Locate the cell with the specified text and output its (X, Y) center coordinate. 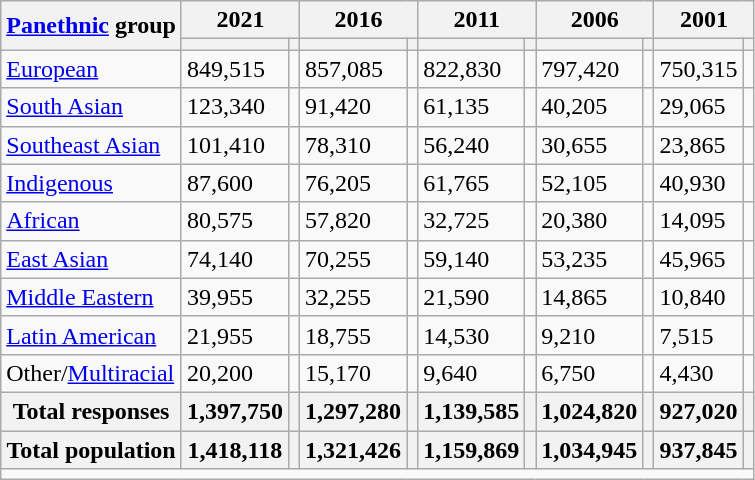
African (92, 221)
9,640 (472, 373)
9,210 (590, 335)
East Asian (92, 259)
Total responses (92, 411)
20,200 (234, 373)
21,590 (472, 297)
52,105 (590, 183)
927,020 (698, 411)
6,750 (590, 373)
1,397,750 (234, 411)
91,420 (354, 107)
Southeast Asian (92, 145)
74,140 (234, 259)
76,205 (354, 183)
Total population (92, 449)
Other/Multiracial (92, 373)
14,865 (590, 297)
South Asian (92, 107)
32,725 (472, 221)
849,515 (234, 69)
23,865 (698, 145)
53,235 (590, 259)
2006 (595, 20)
14,095 (698, 221)
21,955 (234, 335)
2011 (477, 20)
822,830 (472, 69)
1,418,118 (234, 449)
57,820 (354, 221)
39,955 (234, 297)
2021 (240, 20)
123,340 (234, 107)
70,255 (354, 259)
7,515 (698, 335)
750,315 (698, 69)
14,530 (472, 335)
European (92, 69)
1,321,426 (354, 449)
797,420 (590, 69)
32,255 (354, 297)
4,430 (698, 373)
1,159,869 (472, 449)
Indigenous (92, 183)
101,410 (234, 145)
61,135 (472, 107)
937,845 (698, 449)
2001 (704, 20)
59,140 (472, 259)
1,139,585 (472, 411)
87,600 (234, 183)
45,965 (698, 259)
40,930 (698, 183)
2016 (359, 20)
10,840 (698, 297)
40,205 (590, 107)
20,380 (590, 221)
15,170 (354, 373)
Latin American (92, 335)
Panethnic group (92, 26)
78,310 (354, 145)
61,765 (472, 183)
30,655 (590, 145)
Middle Eastern (92, 297)
18,755 (354, 335)
1,034,945 (590, 449)
1,297,280 (354, 411)
29,065 (698, 107)
56,240 (472, 145)
857,085 (354, 69)
1,024,820 (590, 411)
80,575 (234, 221)
